From the cell containing the given text, extract its center point as (x, y) coordinate. 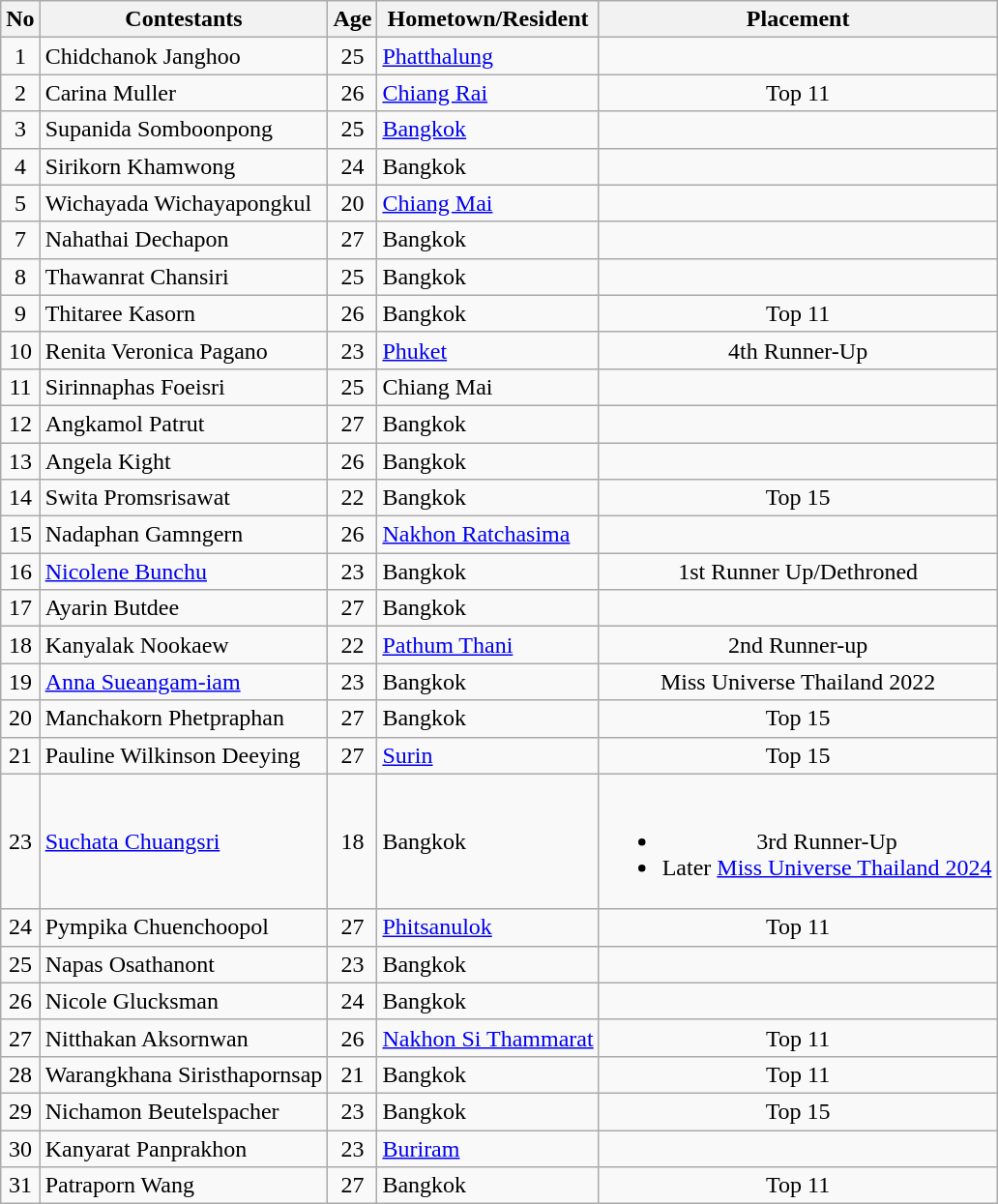
11 (20, 387)
Renita Veronica Pagano (184, 350)
14 (20, 498)
9 (20, 313)
Pathum Thani (487, 645)
Phuket (487, 350)
Kanyalak Nookaew (184, 645)
31 (20, 1186)
Kanyarat Panprakhon (184, 1148)
4th Runner-Up (798, 350)
17 (20, 608)
Thawanrat Chansiri (184, 277)
Manchakorn Phetpraphan (184, 719)
13 (20, 461)
Nakhon Ratchasima (487, 535)
Chidchanok Janghoo (184, 56)
3rd Runner-UpLater Miss Universe Thailand 2024 (798, 841)
Suchata Chuangsri (184, 841)
Miss Universe Thailand 2022 (798, 682)
Anna Sueangam-iam (184, 682)
Buriram (487, 1148)
Chiang Rai (487, 93)
Phatthalung (487, 56)
2 (20, 93)
Warangkhana Siristhapornsap (184, 1074)
16 (20, 572)
Ayarin Butdee (184, 608)
No (20, 19)
4 (20, 166)
Angkamol Patrut (184, 424)
28 (20, 1074)
Nitthakan Aksornwan (184, 1038)
Sirikorn Khamwong (184, 166)
Contestants (184, 19)
Nicolene Bunchu (184, 572)
7 (20, 240)
Pauline Wilkinson Deeying (184, 755)
Nichamon Beutelspacher (184, 1111)
Wichayada Wichayapongkul (184, 203)
5 (20, 203)
Nahathai Dechapon (184, 240)
Napas Osathanont (184, 964)
30 (20, 1148)
3 (20, 130)
Sirinnaphas Foeisri (184, 387)
Thitaree Kasorn (184, 313)
1st Runner Up/Dethroned (798, 572)
Pympika Chuenchoopol (184, 927)
Placement (798, 19)
29 (20, 1111)
Phitsanulok (487, 927)
Swita Promsrisawat (184, 498)
Nakhon Si Thammarat (487, 1038)
Patraporn Wang (184, 1186)
Nadaphan Gamngern (184, 535)
Carina Muller (184, 93)
19 (20, 682)
2nd Runner-up (798, 645)
15 (20, 535)
12 (20, 424)
Angela Kight (184, 461)
10 (20, 350)
Surin (487, 755)
Supanida Somboonpong (184, 130)
Hometown/Resident (487, 19)
8 (20, 277)
Age (352, 19)
1 (20, 56)
Nicole Glucksman (184, 1001)
